Detect which cell encompasses the target text, then output its [x, y] center coordinate. 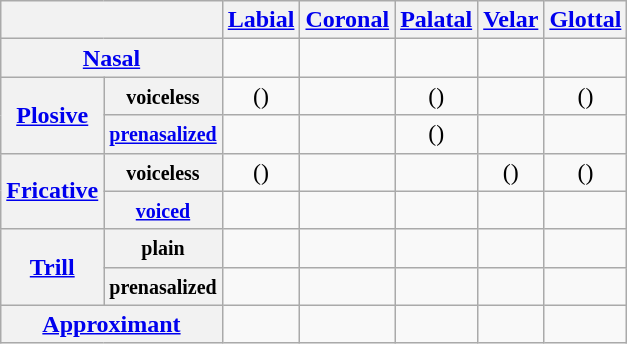
Approximant [112, 324]
plain [163, 248]
Coronal [348, 20]
Trill [52, 267]
Plosive [52, 115]
Palatal [436, 20]
Labial [261, 20]
Glottal [586, 20]
voiced [163, 210]
Fricative [52, 191]
Nasal [112, 58]
Velar [511, 20]
